Pinpoint the cell where the given text exists, returning its [X, Y] midpoint coordinate. 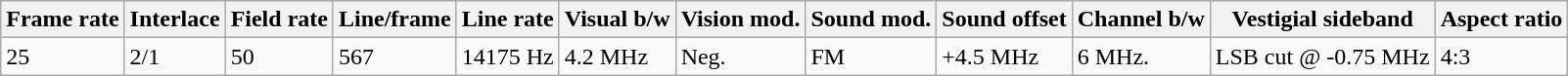
+4.5 MHz [1004, 57]
25 [63, 57]
LSB cut @ -0.75 MHz [1322, 57]
4.2 MHz [617, 57]
567 [394, 57]
14175 Hz [507, 57]
Line/frame [394, 19]
Visual b/w [617, 19]
4:3 [1501, 57]
Aspect ratio [1501, 19]
Sound offset [1004, 19]
2/1 [174, 57]
Vestigial sideband [1322, 19]
Channel b/w [1141, 19]
Sound mod. [871, 19]
Field rate [279, 19]
6 MHz. [1141, 57]
50 [279, 57]
Interlace [174, 19]
Neg. [740, 57]
Frame rate [63, 19]
Line rate [507, 19]
FM [871, 57]
Vision mod. [740, 19]
